For the text-containing cell, return its midpoint in [x, y] coordinate format. 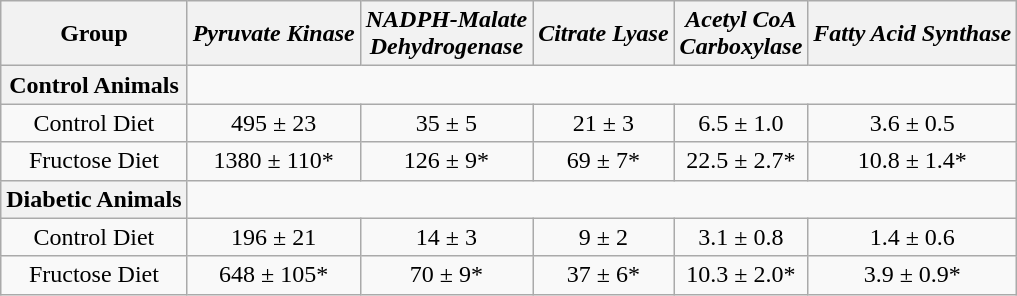
Group [94, 34]
1.4 ± 0.6 [912, 237]
Acetyl CoA Carboxylase [741, 34]
126 ± 9* [446, 161]
10.3 ± 2.0* [741, 275]
3.6 ± 0.5 [912, 123]
9 ± 2 [604, 237]
Fatty Acid Synthase [912, 34]
70 ± 9* [446, 275]
6.5 ± 1.0 [741, 123]
3.9 ± 0.9* [912, 275]
35 ± 5 [446, 123]
Diabetic Animals [94, 199]
NADPH-Malate Dehydrogenase [446, 34]
196 ± 21 [274, 237]
3.1 ± 0.8 [741, 237]
1380 ± 110* [274, 161]
648 ± 105* [274, 275]
22.5 ± 2.7* [741, 161]
Citrate Lyase [604, 34]
14 ± 3 [446, 237]
Control Animals [94, 85]
69 ± 7* [604, 161]
10.8 ± 1.4* [912, 161]
37 ± 6* [604, 275]
21 ± 3 [604, 123]
Pyruvate Kinase [274, 34]
495 ± 23 [274, 123]
